Search for the cell housing the specified text and yield its [X, Y] center coordinate. 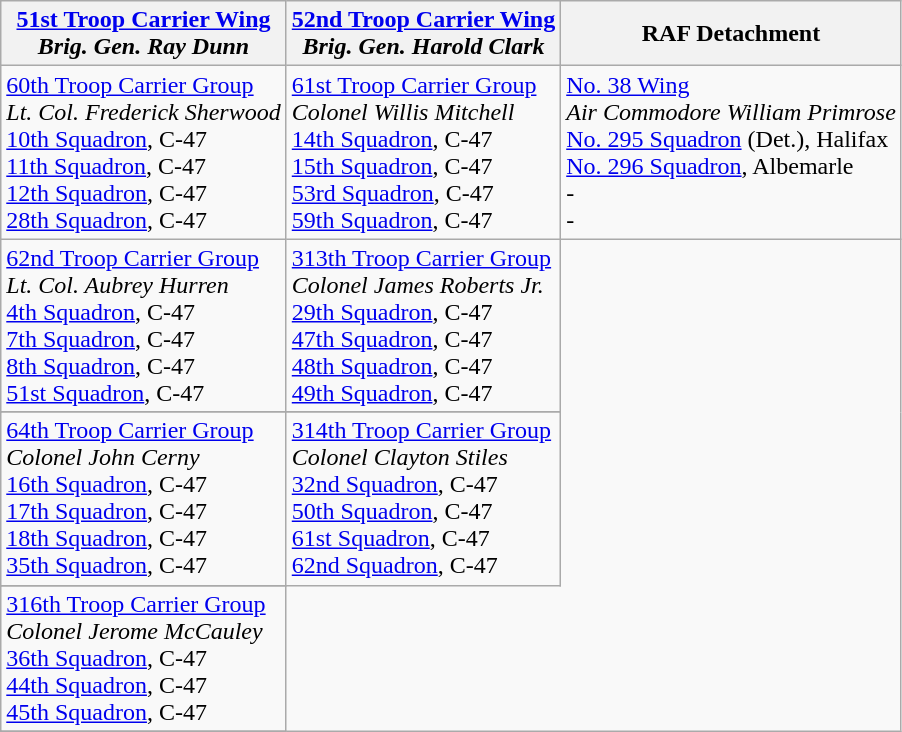
No. 38 WingAir Commodore William PrimroseNo. 295 Squadron (Det.), HalifaxNo. 296 Squadron, Albemarle-- [732, 152]
316th Troop Carrier GroupColonel Jerome McCauley36th Squadron, C-4744th Squadron, C-4745th Squadron, C-47 [144, 658]
RAF Detachment [732, 34]
51st Troop Carrier WingBrig. Gen. Ray Dunn [144, 34]
64th Troop Carrier GroupColonel John Cerny16th Squadron, C-4717th Squadron, C-4718th Squadron, C-4735th Squadron, C-47 [144, 498]
60th Troop Carrier GroupLt. Col. Frederick Sherwood10th Squadron, C-4711th Squadron, C-4712th Squadron, C-4728th Squadron, C-47 [144, 152]
52nd Troop Carrier WingBrig. Gen. Harold Clark [423, 34]
314th Troop Carrier GroupColonel Clayton Stiles32nd Squadron, C-4750th Squadron, C-4761st Squadron, C-4762nd Squadron, C-47 [423, 498]
313th Troop Carrier GroupColonel James Roberts Jr.29th Squadron, C-4747th Squadron, C-4748th Squadron, C-4749th Squadron, C-47 [423, 326]
62nd Troop Carrier GroupLt. Col. Aubrey Hurren4th Squadron, C-477th Squadron, C-478th Squadron, C-4751st Squadron, C-47 [144, 326]
61st Troop Carrier GroupColonel Willis Mitchell14th Squadron, C-4715th Squadron, C-4753rd Squadron, C-4759th Squadron, C-47 [423, 152]
